Detect which cell encompasses the target text, then output its [x, y] center coordinate. 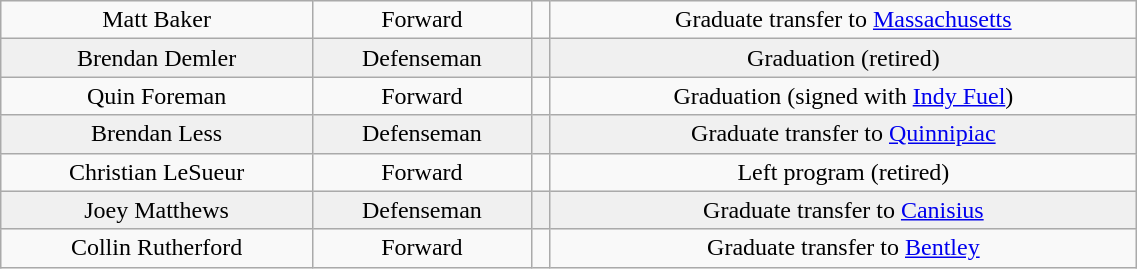
Graduate transfer to Quinnipiac [844, 134]
Quin Foreman [157, 96]
Graduation (signed with Indy Fuel) [844, 96]
Graduate transfer to Massachusetts [844, 20]
Collin Rutherford [157, 248]
Graduate transfer to Bentley [844, 248]
Matt Baker [157, 20]
Left program (retired) [844, 172]
Brendan Less [157, 134]
Joey Matthews [157, 210]
Graduate transfer to Canisius [844, 210]
Christian LeSueur [157, 172]
Brendan Demler [157, 58]
Graduation (retired) [844, 58]
